From the cell containing the given text, extract its center point as (x, y) coordinate. 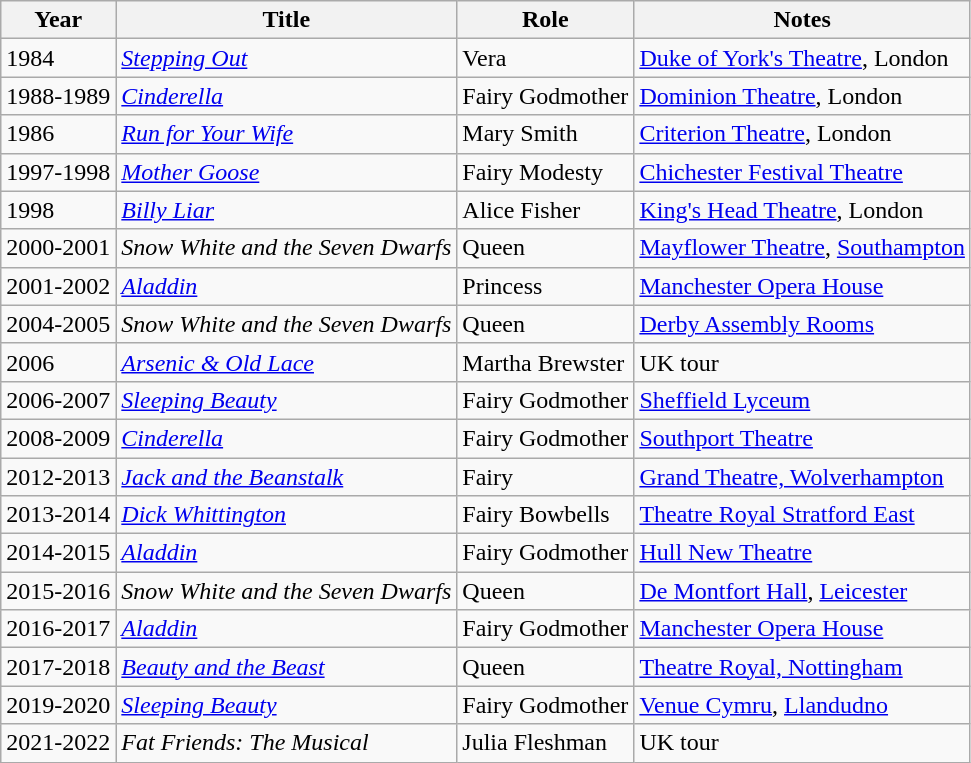
Role (546, 20)
Mary Smith (546, 134)
Theatre Royal Stratford East (802, 515)
1984 (58, 58)
2004-2005 (58, 324)
Sheffield Lyceum (802, 400)
2013-2014 (58, 515)
Martha Brewster (546, 362)
2017-2018 (58, 667)
Julia Fleshman (546, 743)
Duke of York's Theatre, London (802, 58)
Arsenic & Old Lace (286, 362)
Fairy Modesty (546, 172)
Hull New Theatre (802, 553)
Derby Assembly Rooms (802, 324)
1986 (58, 134)
Fairy (546, 477)
Stepping Out (286, 58)
Dick Whittington (286, 515)
Year (58, 20)
Mother Goose (286, 172)
Jack and the Beanstalk (286, 477)
King's Head Theatre, London (802, 210)
2015-2016 (58, 591)
Notes (802, 20)
Princess (546, 286)
De Montfort Hall, Leicester (802, 591)
Vera (546, 58)
Chichester Festival Theatre (802, 172)
1998 (58, 210)
Run for Your Wife (286, 134)
2000-2001 (58, 248)
Southport Theatre (802, 438)
Alice Fisher (546, 210)
2021-2022 (58, 743)
2006 (58, 362)
2012-2013 (58, 477)
Beauty and the Beast (286, 667)
Fairy Bowbells (546, 515)
2008-2009 (58, 438)
2006-2007 (58, 400)
Mayflower Theatre, Southampton (802, 248)
Grand Theatre, Wolverhampton (802, 477)
1997-1998 (58, 172)
1988-1989 (58, 96)
Title (286, 20)
2014-2015 (58, 553)
2019-2020 (58, 705)
Venue Cymru, Llandudno (802, 705)
2016-2017 (58, 629)
Fat Friends: The Musical (286, 743)
2001-2002 (58, 286)
Criterion Theatre, London (802, 134)
Billy Liar (286, 210)
Theatre Royal, Nottingham (802, 667)
Dominion Theatre, London (802, 96)
